Capture the cell that displays the provided text and extract its [X, Y] central coordinate. 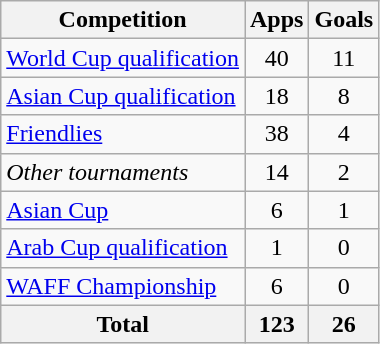
World Cup qualification [123, 58]
40 [276, 58]
Goals [344, 20]
Other tournaments [123, 172]
4 [344, 134]
11 [344, 58]
Friendlies [123, 134]
26 [344, 324]
Total [123, 324]
Asian Cup qualification [123, 96]
18 [276, 96]
8 [344, 96]
Arab Cup qualification [123, 248]
WAFF Championship [123, 286]
2 [344, 172]
38 [276, 134]
Apps [276, 20]
Asian Cup [123, 210]
14 [276, 172]
Competition [123, 20]
123 [276, 324]
